Return the [x, y] coordinate for the center point of the cell that contains the specified text.  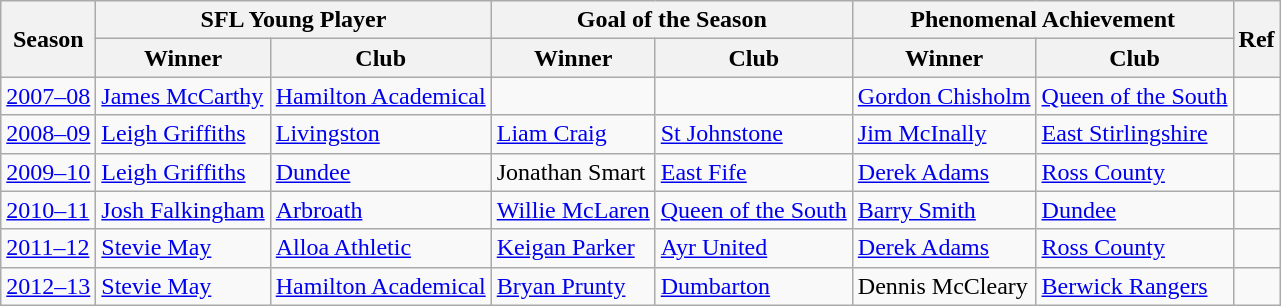
Josh Falkingham [183, 210]
Dennis McCleary [944, 286]
Bryan Prunty [573, 286]
Ref [1256, 39]
Alloa Athletic [380, 248]
2009–10 [48, 172]
Keigan Parker [573, 248]
Willie McLaren [573, 210]
East Stirlingshire [1134, 134]
Phenomenal Achievement [1042, 20]
Arbroath [380, 210]
Jonathan Smart [573, 172]
Gordon Chisholm [944, 96]
2008–09 [48, 134]
Goal of the Season [672, 20]
Dumbarton [754, 286]
Jim McInally [944, 134]
2012–13 [48, 286]
2007–08 [48, 96]
St Johnstone [754, 134]
Barry Smith [944, 210]
Liam Craig [573, 134]
Livingston [380, 134]
Berwick Rangers [1134, 286]
Ayr United [754, 248]
2010–11 [48, 210]
Season [48, 39]
2011–12 [48, 248]
James McCarthy [183, 96]
SFL Young Player [294, 20]
East Fife [754, 172]
